Return (x, y) of the center of cell containing provided text 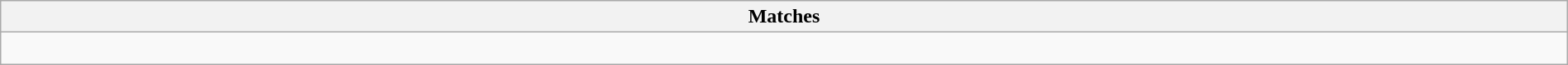
Matches (784, 17)
